Pinpoint the cell where the given text exists, returning its [x, y] midpoint coordinate. 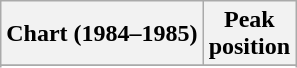
Chart (1984–1985) [102, 34]
Peakposition [249, 34]
